For the text-containing cell, return its midpoint in (x, y) coordinate format. 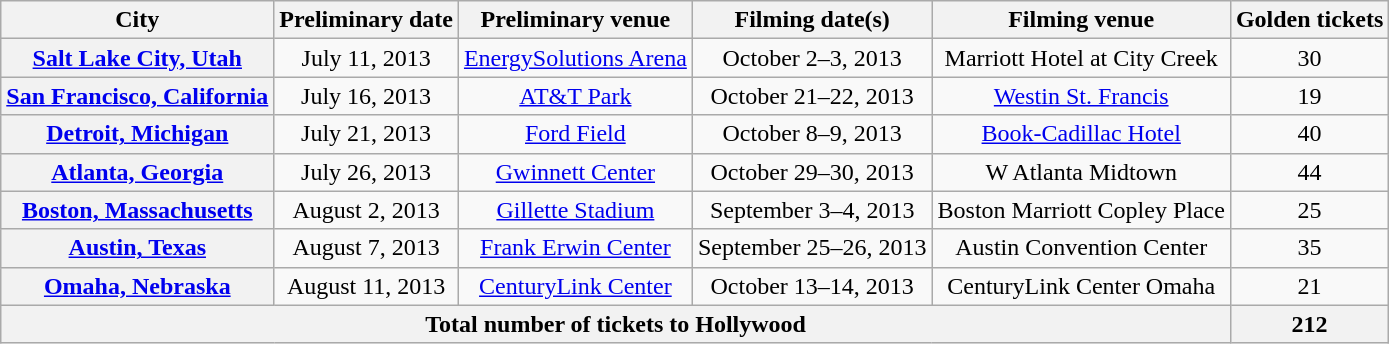
Golden tickets (1309, 20)
CenturyLink Center Omaha (1081, 286)
Detroit, Michigan (138, 134)
Boston, Massachusetts (138, 210)
Omaha, Nebraska (138, 286)
44 (1309, 172)
Marriott Hotel at City Creek (1081, 58)
Gillette Stadium (575, 210)
October 21–22, 2013 (812, 96)
W Atlanta Midtown (1081, 172)
October 29–30, 2013 (812, 172)
Salt Lake City, Utah (138, 58)
September 3–4, 2013 (812, 210)
City (138, 20)
AT&T Park (575, 96)
October 13–14, 2013 (812, 286)
September 25–26, 2013 (812, 248)
EnergySolutions Arena (575, 58)
July 16, 2013 (366, 96)
Westin St. Francis (1081, 96)
Atlanta, Georgia (138, 172)
Book-Cadillac Hotel (1081, 134)
Austin Convention Center (1081, 248)
Filming venue (1081, 20)
30 (1309, 58)
35 (1309, 248)
Ford Field (575, 134)
August 2, 2013 (366, 210)
Preliminary venue (575, 20)
19 (1309, 96)
Total number of tickets to Hollywood (616, 324)
Austin, Texas (138, 248)
Boston Marriott Copley Place (1081, 210)
Frank Erwin Center (575, 248)
Filming date(s) (812, 20)
21 (1309, 286)
40 (1309, 134)
July 26, 2013 (366, 172)
August 11, 2013 (366, 286)
CenturyLink Center (575, 286)
July 21, 2013 (366, 134)
25 (1309, 210)
Gwinnett Center (575, 172)
August 7, 2013 (366, 248)
October 2–3, 2013 (812, 58)
212 (1309, 324)
October 8–9, 2013 (812, 134)
San Francisco, California (138, 96)
Preliminary date (366, 20)
July 11, 2013 (366, 58)
